Extract the [x, y] coordinate from the center of the cell holding the provided text.  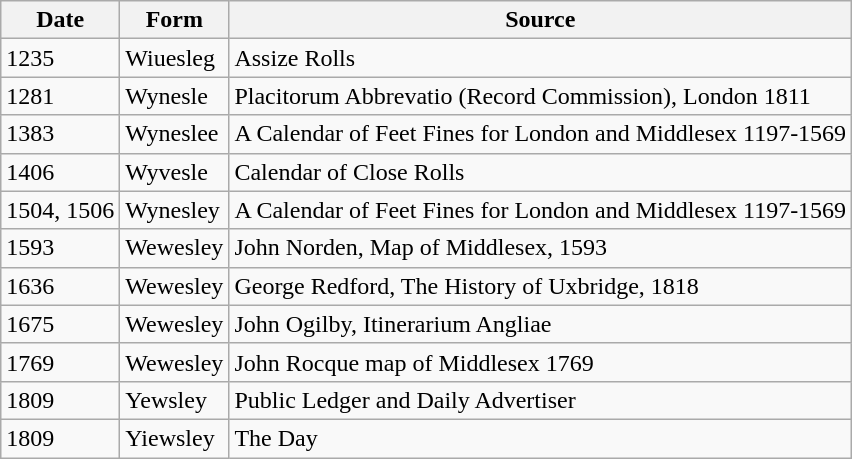
Wyneslee [174, 134]
1636 [60, 286]
1675 [60, 324]
Placitorum Abbrevatio (Record Commission), London 1811 [540, 96]
Public Ledger and Daily Advertiser [540, 400]
John Ogilby, Itinerarium Angliae [540, 324]
Wyvesle [174, 172]
Yewsley [174, 400]
George Redford, The History of Uxbridge, 1818 [540, 286]
1235 [60, 58]
John Norden, Map of Middlesex, 1593 [540, 248]
1281 [60, 96]
Form [174, 20]
Yiewsley [174, 438]
1769 [60, 362]
John Rocque map of Middlesex 1769 [540, 362]
1383 [60, 134]
The Day [540, 438]
Wynesle [174, 96]
1406 [60, 172]
Source [540, 20]
1593 [60, 248]
Date [60, 20]
Calendar of Close Rolls [540, 172]
Wiuesleg [174, 58]
1504, 1506 [60, 210]
Assize Rolls [540, 58]
Wynesley [174, 210]
